From the cell containing the given text, extract its center point as (X, Y) coordinate. 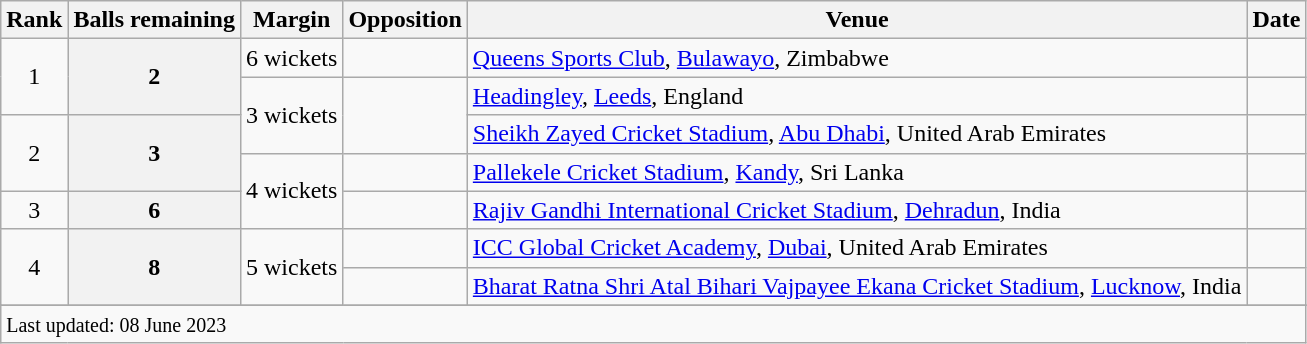
Opposition (405, 20)
Margin (291, 20)
1 (34, 77)
5 wickets (291, 267)
ICC Global Cricket Academy, Dubai, United Arab Emirates (857, 248)
Bharat Ratna Shri Atal Bihari Vajpayee Ekana Cricket Stadium, Lucknow, India (857, 286)
6 (154, 210)
Date (1276, 20)
Queens Sports Club, Bulawayo, Zimbabwe (857, 58)
Last updated: 08 June 2023 (654, 324)
Rajiv Gandhi International Cricket Stadium, Dehradun, India (857, 210)
3 wickets (291, 115)
8 (154, 267)
4 wickets (291, 191)
Venue (857, 20)
Rank (34, 20)
Pallekele Cricket Stadium, Kandy, Sri Lanka (857, 172)
Sheikh Zayed Cricket Stadium, Abu Dhabi, United Arab Emirates (857, 134)
Headingley, Leeds, England (857, 96)
4 (34, 267)
Balls remaining (154, 20)
6 wickets (291, 58)
